For the text-containing cell, return its midpoint in (X, Y) coordinate format. 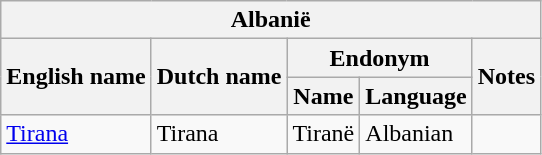
Notes (506, 77)
Albanië (271, 20)
Endonym (380, 58)
English name (76, 77)
Tiranë (324, 134)
Name (324, 96)
Language (416, 96)
Albanian (416, 134)
Dutch name (219, 77)
